Scan for the cell matching the given text and deliver its (X, Y) coordinate at center. 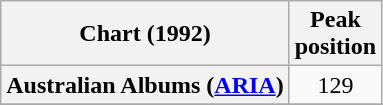
Chart (1992) (145, 34)
129 (335, 85)
Peak position (335, 34)
Australian Albums (ARIA) (145, 85)
